Find where the given text appears and provide that cell's center as [X, Y] coordinate. 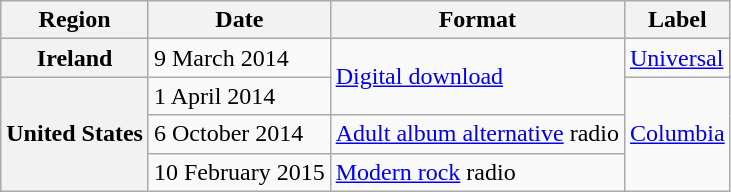
Digital download [477, 77]
1 April 2014 [239, 96]
Modern rock radio [477, 172]
Adult album alternative radio [477, 134]
10 February 2015 [239, 172]
United States [75, 134]
6 October 2014 [239, 134]
Ireland [75, 58]
Universal [677, 58]
Date [239, 20]
Format [477, 20]
Region [75, 20]
9 March 2014 [239, 58]
Label [677, 20]
Columbia [677, 134]
